Scan for the cell matching the given text and deliver its [X, Y] coordinate at center. 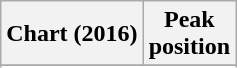
Peak position [189, 34]
Chart (2016) [72, 34]
